Provide the (X, Y) coordinate of the cell's center where the given text is located.  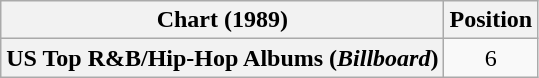
Position (491, 20)
US Top R&B/Hip-Hop Albums (Billboard) (222, 58)
Chart (1989) (222, 20)
6 (491, 58)
